Provide the [x, y] coordinate of the cell's center where the given text is located.  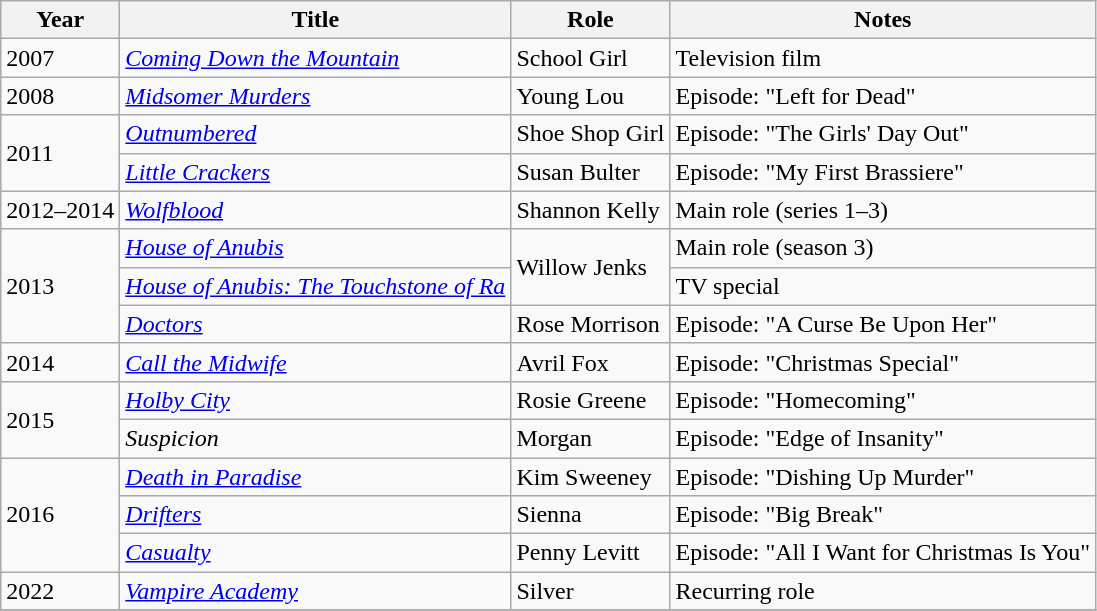
Television film [883, 58]
2015 [60, 419]
Episode: "Dishing Up Murder" [883, 477]
Episode: "Homecoming" [883, 400]
Holby City [316, 400]
TV special [883, 286]
Penny Levitt [590, 553]
Title [316, 20]
Episode: "Christmas Special" [883, 362]
Doctors [316, 324]
Little Crackers [316, 172]
Drifters [316, 515]
Episode: "The Girls' Day Out" [883, 134]
Vampire Academy [316, 591]
Episode: "My First Brassiere" [883, 172]
2012–2014 [60, 210]
Rosie Greene [590, 400]
Casualty [316, 553]
Year [60, 20]
Outnumbered [316, 134]
Main role (season 3) [883, 248]
Kim Sweeney [590, 477]
Episode: "Edge of Insanity" [883, 438]
Death in Paradise [316, 477]
Silver [590, 591]
Midsomer Murders [316, 96]
Morgan [590, 438]
School Girl [590, 58]
Episode: "Big Break" [883, 515]
House of Anubis: The Touchstone of Ra [316, 286]
2016 [60, 515]
2014 [60, 362]
2013 [60, 286]
Episode: "Left for Dead" [883, 96]
Role [590, 20]
Suspicion [316, 438]
Willow Jenks [590, 267]
Shannon Kelly [590, 210]
Susan Bulter [590, 172]
Sienna [590, 515]
Call the Midwife [316, 362]
House of Anubis [316, 248]
2008 [60, 96]
Young Lou [590, 96]
2022 [60, 591]
Shoe Shop Girl [590, 134]
Notes [883, 20]
Rose Morrison [590, 324]
Coming Down the Mountain [316, 58]
Episode: "A Curse Be Upon Her" [883, 324]
Avril Fox [590, 362]
2007 [60, 58]
Recurring role [883, 591]
Episode: "All I Want for Christmas Is You" [883, 553]
Main role (series 1–3) [883, 210]
2011 [60, 153]
Wolfblood [316, 210]
